Find where the given text appears and provide that cell's center as [x, y] coordinate. 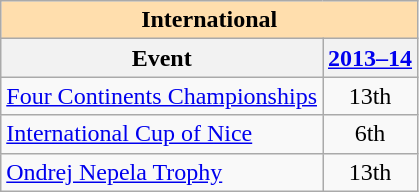
2013–14 [370, 58]
Event [162, 58]
International [210, 20]
Four Continents Championships [162, 96]
International Cup of Nice [162, 134]
6th [370, 134]
Ondrej Nepela Trophy [162, 172]
